Extract the [x, y] coordinate from the center of the cell holding the provided text.  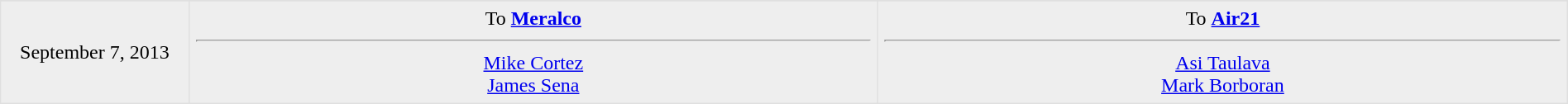
September 7, 2013 [94, 52]
To Air21Asi Taulava Mark Borboran [1223, 52]
To MeralcoMike Cortez James Sena [533, 52]
